Identify which cell holds the provided text, then report its [x, y] central coordinate. 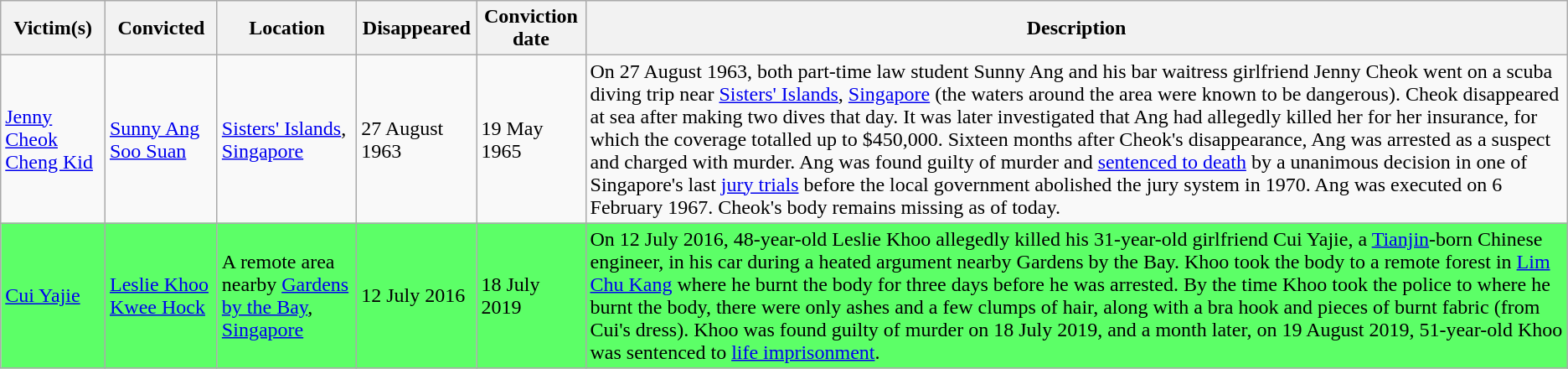
19 May 1965 [531, 139]
18 July 2019 [531, 295]
Location [286, 29]
Leslie Khoo Kwee Hock [161, 295]
Sisters' Islands, Singapore [286, 139]
A remote area nearby Gardens by the Bay, Singapore [286, 295]
Sunny Ang Soo Suan [161, 139]
Cui Yajie [54, 295]
Conviction date [531, 29]
Description [1076, 29]
Jenny Cheok Cheng Kid [54, 139]
Convicted [161, 29]
Disappeared [417, 29]
27 August 1963 [417, 139]
Victim(s) [54, 29]
12 July 2016 [417, 295]
